For the text-containing cell, return its midpoint in (x, y) coordinate format. 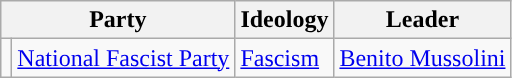
National Fascist Party (124, 58)
Leader (422, 20)
Ideology (284, 20)
Fascism (284, 58)
Benito Mussolini (422, 58)
Party (118, 20)
